Scan for the cell matching the given text and deliver its [X, Y] coordinate at center. 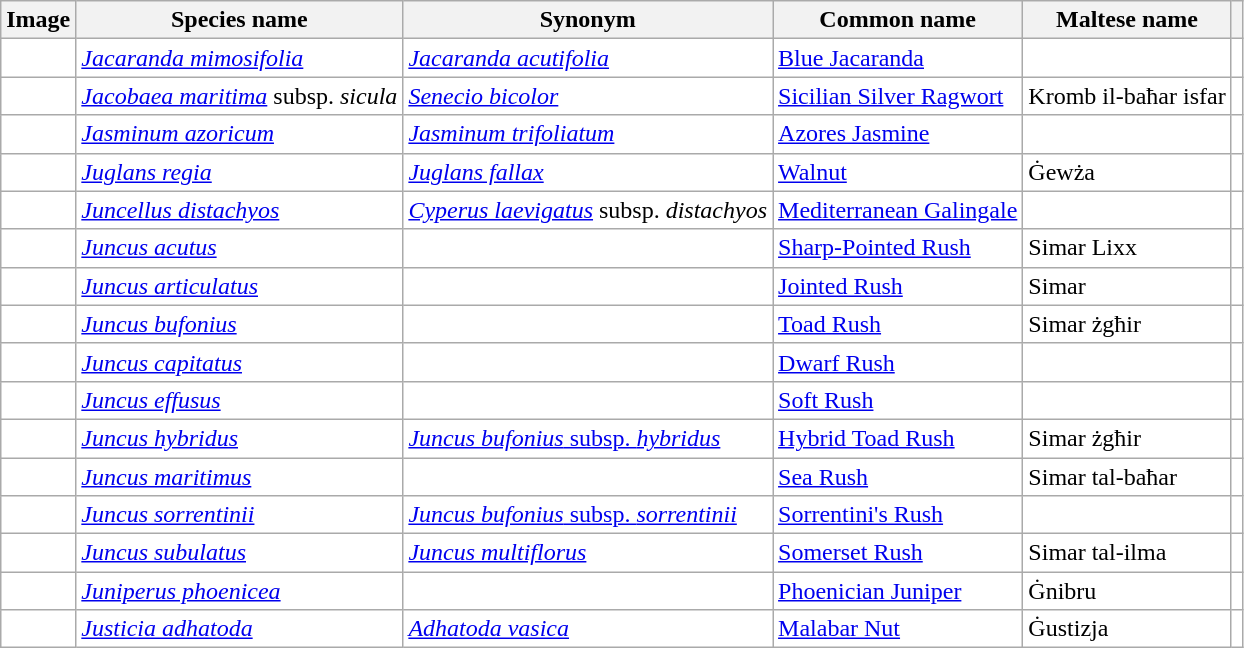
Juglans regia [240, 172]
Soft Rush [898, 400]
Jacaranda mimosifolia [240, 58]
Juncus sorrentinii [240, 515]
Somerset Rush [898, 553]
Azores Jasmine [898, 134]
Synonym [588, 20]
Sorrentini's Rush [898, 515]
Simar tal-baħar [1127, 477]
Juncellus distachyos [240, 210]
Ġewża [1127, 172]
Juncus capitatus [240, 362]
Juncus maritimus [240, 477]
Jasminum azoricum [240, 134]
Juncus acutus [240, 248]
Juglans fallax [588, 172]
Image [38, 20]
Juncus hybridus [240, 438]
Justicia adhatoda [240, 629]
Juncus bufonius subsp. sorrentinii [588, 515]
Dwarf Rush [898, 362]
Senecio bicolor [588, 96]
Species name [240, 20]
Jasminum trifoliatum [588, 134]
Kromb il-baħar isfar [1127, 96]
Jointed Rush [898, 286]
Juncus effusus [240, 400]
Jacobaea maritima subsp. sicula [240, 96]
Common name [898, 20]
Sicilian Silver Ragwort [898, 96]
Juncus bufonius subsp. hybridus [588, 438]
Toad Rush [898, 324]
Simar [1127, 286]
Blue Jacaranda [898, 58]
Juncus articulatus [240, 286]
Sharp-Pointed Rush [898, 248]
Phoenician Juniper [898, 591]
Mediterranean Galingale [898, 210]
Cyperus laevigatus subsp. distachyos [588, 210]
Juncus subulatus [240, 553]
Malabar Nut [898, 629]
Juncus bufonius [240, 324]
Hybrid Toad Rush [898, 438]
Adhatoda vasica [588, 629]
Sea Rush [898, 477]
Maltese name [1127, 20]
Simar Lixx [1127, 248]
Walnut [898, 172]
Juncus multiflorus [588, 553]
Juniperus phoenicea [240, 591]
Ġustizja [1127, 629]
Ġnibru [1127, 591]
Simar tal-ilma [1127, 553]
Jacaranda acutifolia [588, 58]
